Determine the [x, y] coordinate at the center of the cell enclosing the given text.  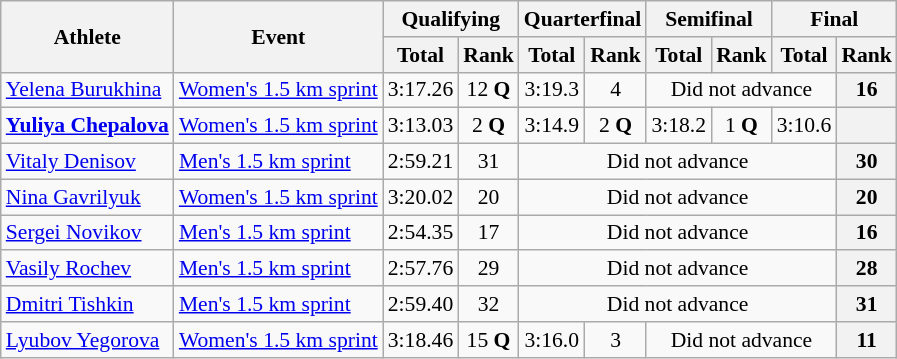
30 [866, 162]
Final [834, 19]
Semifinal [708, 19]
17 [488, 233]
3 [616, 340]
3:13.03 [420, 126]
12 Q [488, 90]
3:16.0 [552, 340]
3:19.3 [552, 90]
Vitaly Denisov [88, 162]
3:17.26 [420, 90]
Nina Gavrilyuk [88, 197]
2:59.40 [420, 304]
Athlete [88, 36]
Yelena Burukhina [88, 90]
15 Q [488, 340]
Qualifying [451, 19]
28 [866, 269]
4 [616, 90]
3:10.6 [804, 126]
Vasily Rochev [88, 269]
Lyubov Yegorova [88, 340]
11 [866, 340]
Yuliya Chepalova [88, 126]
2:54.35 [420, 233]
3:14.9 [552, 126]
Quarterfinal [583, 19]
Event [278, 36]
1 Q [742, 126]
3:18.2 [678, 126]
2:57.76 [420, 269]
3:18.46 [420, 340]
32 [488, 304]
2:59.21 [420, 162]
3:20.02 [420, 197]
Dmitri Tishkin [88, 304]
Sergei Novikov [88, 233]
29 [488, 269]
